Detect which cell encompasses the target text, then output its [x, y] center coordinate. 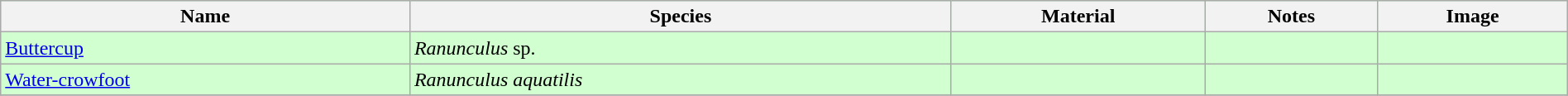
Buttercup [205, 48]
Ranunculus sp. [680, 48]
Species [680, 17]
Ranunculus aquatilis [680, 79]
Material [1078, 17]
Image [1472, 17]
Name [205, 17]
Notes [1292, 17]
Water-crowfoot [205, 79]
